From the cell containing the given text, extract its center point as [x, y] coordinate. 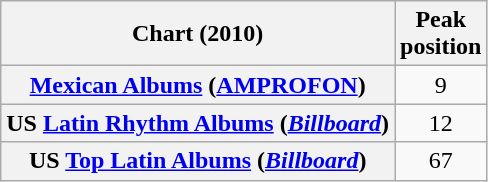
67 [441, 161]
Mexican Albums (AMPROFON) [198, 85]
9 [441, 85]
Chart (2010) [198, 34]
US Latin Rhythm Albums (Billboard) [198, 123]
US Top Latin Albums (Billboard) [198, 161]
12 [441, 123]
Peakposition [441, 34]
